Capture the cell that displays the provided text and extract its [x, y] central coordinate. 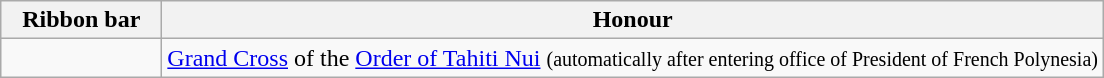
Ribbon bar [82, 20]
Honour [633, 20]
Grand Cross of the Order of Tahiti Nui (automatically after entering office of President of French Polynesia) [633, 58]
